From the cell containing the given text, extract its center point as (X, Y) coordinate. 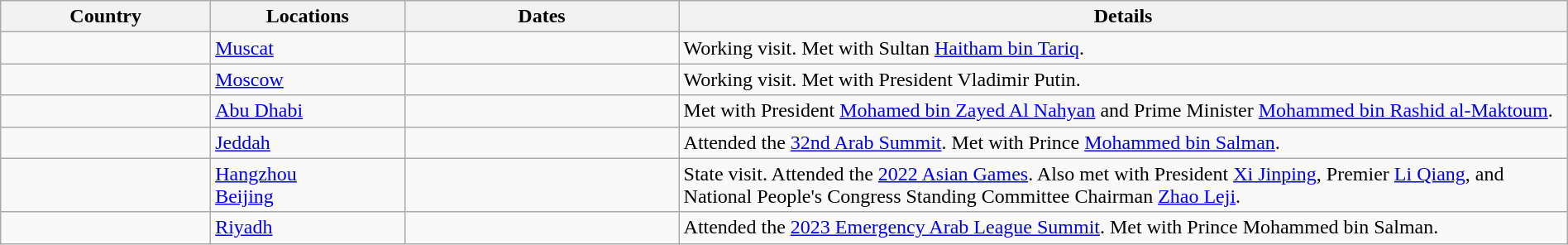
Attended the 32nd Arab Summit. Met with Prince Mohammed bin Salman. (1123, 142)
Attended the 2023 Emergency Arab League Summit. Met with Prince Mohammed bin Salman. (1123, 228)
Jeddah (308, 142)
Country (106, 17)
Working visit. Met with President Vladimir Putin. (1123, 79)
Riyadh (308, 228)
Working visit. Met with Sultan Haitham bin Tariq. (1123, 48)
Moscow (308, 79)
Details (1123, 17)
Abu Dhabi (308, 111)
Met with President Mohamed bin Zayed Al Nahyan and Prime Minister Mohammed bin Rashid al-Maktoum. (1123, 111)
HangzhouBeijing (308, 185)
Dates (542, 17)
Locations (308, 17)
Muscat (308, 48)
